Provide the (X, Y) coordinate of the cell's center where the given text is located.  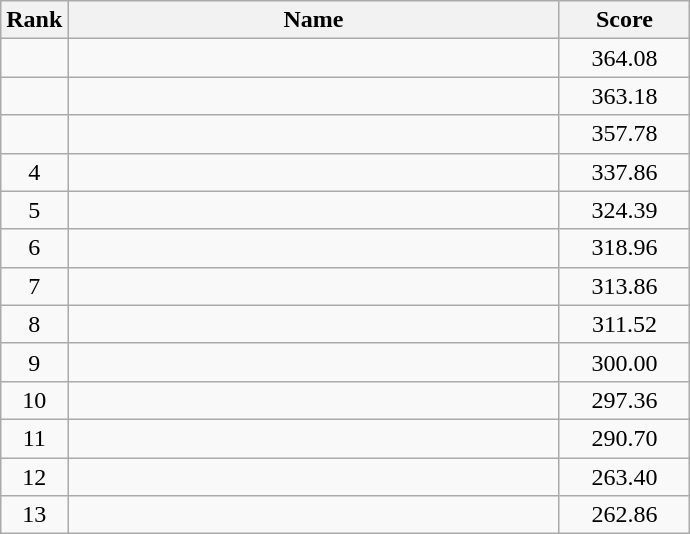
263.40 (624, 477)
364.08 (624, 58)
13 (34, 515)
8 (34, 324)
311.52 (624, 324)
Rank (34, 20)
313.86 (624, 286)
Score (624, 20)
297.36 (624, 400)
357.78 (624, 134)
10 (34, 400)
290.70 (624, 438)
318.96 (624, 248)
7 (34, 286)
363.18 (624, 96)
4 (34, 172)
337.86 (624, 172)
262.86 (624, 515)
324.39 (624, 210)
5 (34, 210)
12 (34, 477)
6 (34, 248)
9 (34, 362)
11 (34, 438)
Name (314, 20)
300.00 (624, 362)
